Return [X, Y] of the center of cell containing provided text 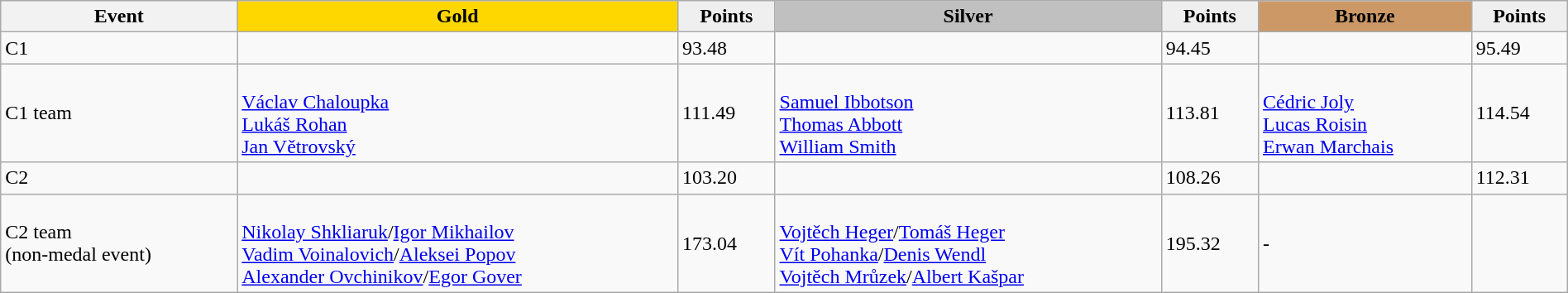
C1 team [119, 113]
112.31 [1519, 178]
- [1365, 243]
Gold [458, 17]
195.32 [1209, 243]
93.48 [726, 48]
108.26 [1209, 178]
Václav ChaloupkaLukáš RohanJan Větrovský [458, 113]
173.04 [726, 243]
113.81 [1209, 113]
C2 team(non-medal event) [119, 243]
103.20 [726, 178]
Event [119, 17]
Vojtěch Heger/Tomáš HegerVít Pohanka/Denis WendlVojtěch Mrůzek/Albert Kašpar [968, 243]
Nikolay Shkliaruk/Igor MikhailovVadim Voinalovich/Aleksei PopovAlexander Ovchinikov/Egor Gover [458, 243]
111.49 [726, 113]
C1 [119, 48]
95.49 [1519, 48]
C2 [119, 178]
94.45 [1209, 48]
114.54 [1519, 113]
Samuel IbbotsonThomas AbbottWilliam Smith [968, 113]
Bronze [1365, 17]
Silver [968, 17]
Cédric JolyLucas RoisinErwan Marchais [1365, 113]
